From the cell containing the given text, extract its center point as [x, y] coordinate. 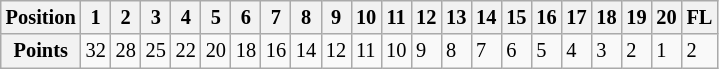
Points [41, 51]
25 [156, 51]
13 [456, 17]
15 [516, 17]
32 [96, 51]
19 [636, 17]
22 [186, 51]
28 [126, 51]
Position [41, 17]
FL [700, 17]
17 [576, 17]
